Output the (X, Y) coordinate of the center of the cell containing the given text.  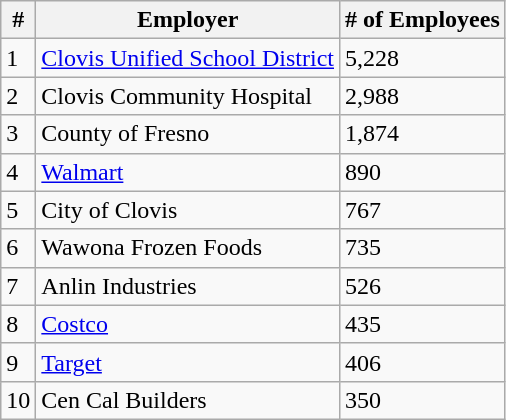
735 (423, 248)
City of Clovis (188, 210)
Clovis Community Hospital (188, 96)
# of Employees (423, 20)
5 (18, 210)
1 (18, 58)
4 (18, 172)
County of Fresno (188, 134)
2,988 (423, 96)
767 (423, 210)
# (18, 20)
526 (423, 286)
Walmart (188, 172)
10 (18, 400)
Clovis Unified School District (188, 58)
7 (18, 286)
406 (423, 362)
Costco (188, 324)
8 (18, 324)
Employer (188, 20)
1,874 (423, 134)
350 (423, 400)
5,228 (423, 58)
Target (188, 362)
6 (18, 248)
435 (423, 324)
890 (423, 172)
2 (18, 96)
9 (18, 362)
Cen Cal Builders (188, 400)
Anlin Industries (188, 286)
3 (18, 134)
Wawona Frozen Foods (188, 248)
